Output the (X, Y) coordinate of the center of the cell containing the given text.  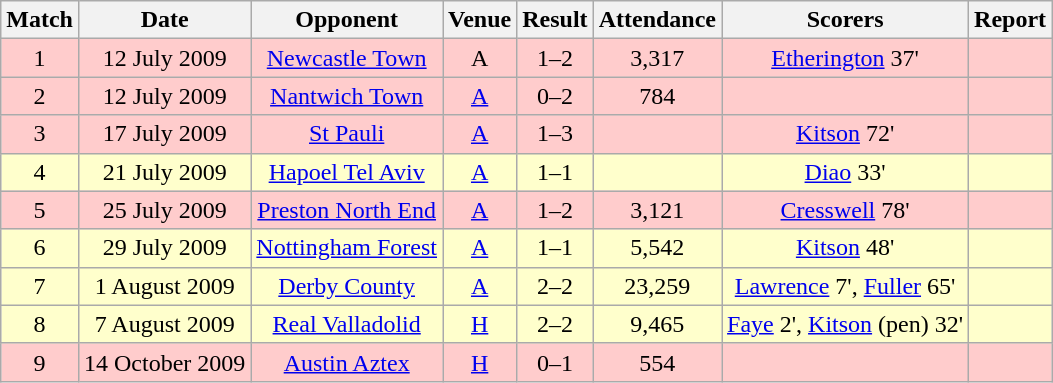
23,259 (657, 286)
Kitson 72' (846, 134)
Derby County (347, 286)
Attendance (657, 20)
3,317 (657, 58)
Nottingham Forest (347, 248)
554 (657, 362)
Match (40, 20)
25 July 2009 (164, 210)
3 (40, 134)
Lawrence 7', Fuller 65' (846, 286)
Nantwich Town (347, 96)
Hapoel Tel Aviv (347, 172)
Opponent (347, 20)
9,465 (657, 324)
1 (40, 58)
3,121 (657, 210)
Venue (480, 20)
784 (657, 96)
14 October 2009 (164, 362)
Cresswell 78' (846, 210)
1–3 (555, 134)
17 July 2009 (164, 134)
Austin Aztex (347, 362)
Etherington 37' (846, 58)
2 (40, 96)
5,542 (657, 248)
7 (40, 286)
7 August 2009 (164, 324)
9 (40, 362)
Report (1010, 20)
6 (40, 248)
0–1 (555, 362)
Date (164, 20)
Kitson 48' (846, 248)
St Pauli (347, 134)
5 (40, 210)
29 July 2009 (164, 248)
Newcastle Town (347, 58)
Preston North End (347, 210)
Result (555, 20)
Scorers (846, 20)
21 July 2009 (164, 172)
Real Valladolid (347, 324)
8 (40, 324)
Diao 33' (846, 172)
4 (40, 172)
0–2 (555, 96)
Faye 2', Kitson (pen) 32' (846, 324)
1 August 2009 (164, 286)
